Locate the cell with the specified text and output its (X, Y) center coordinate. 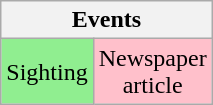
Sighting (47, 72)
Newspaper article (152, 72)
Events (106, 20)
